Find where the given text appears and provide that cell's center as (x, y) coordinate. 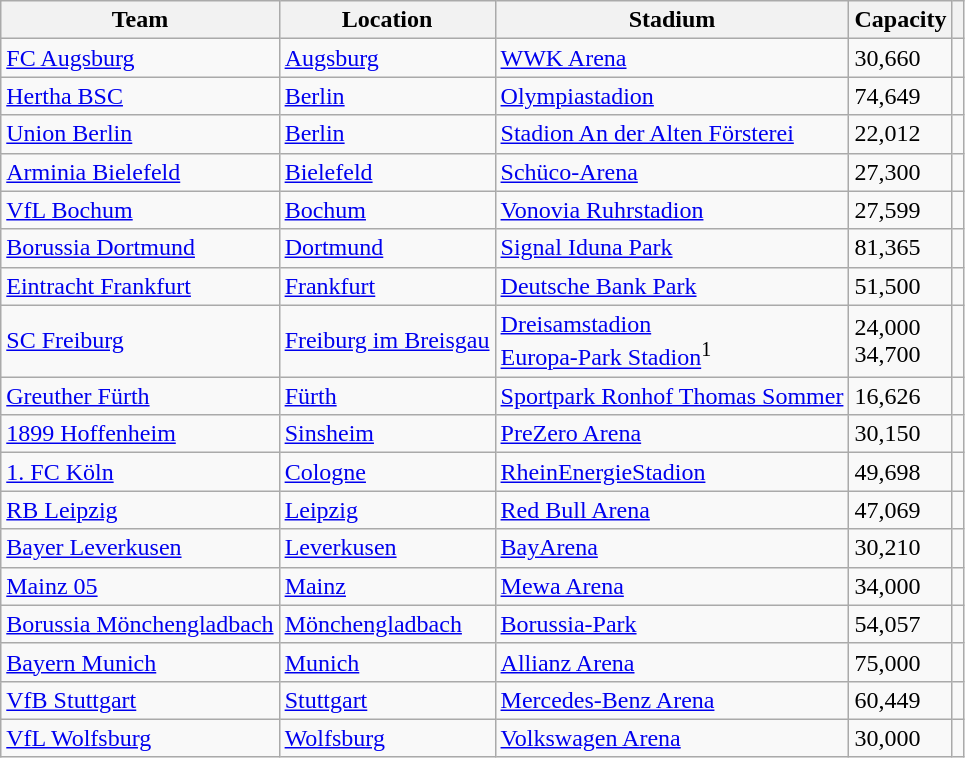
Red Bull Arena (672, 510)
Freiburg im Breisgau (387, 341)
RB Leipzig (140, 510)
Cologne (387, 472)
Frankfurt (387, 286)
VfL Bochum (140, 210)
49,698 (900, 472)
Union Berlin (140, 134)
VfB Stuttgart (140, 700)
Sportpark Ronhof Thomas Sommer (672, 396)
Bayern Munich (140, 662)
Mainz (387, 586)
Signal Iduna Park (672, 248)
Capacity (900, 20)
Team (140, 20)
Mewa Arena (672, 586)
Deutsche Bank Park (672, 286)
27,599 (900, 210)
Dortmund (387, 248)
Munich (387, 662)
PreZero Arena (672, 434)
Mainz 05 (140, 586)
Allianz Arena (672, 662)
30,150 (900, 434)
16,626 (900, 396)
Schüco-Arena (672, 172)
54,057 (900, 624)
Sinsheim (387, 434)
DreisamstadionEuropa-Park Stadion1 (672, 341)
27,300 (900, 172)
Volkswagen Arena (672, 738)
1899 Hoffenheim (140, 434)
Stadium (672, 20)
VfL Wolfsburg (140, 738)
Vonovia Ruhrstadion (672, 210)
Leipzig (387, 510)
Stuttgart (387, 700)
Leverkusen (387, 548)
Stadion An der Alten Försterei (672, 134)
30,210 (900, 548)
Hertha BSC (140, 96)
SC Freiburg (140, 341)
Eintracht Frankfurt (140, 286)
Bayer Leverkusen (140, 548)
60,449 (900, 700)
Fürth (387, 396)
22,012 (900, 134)
Borussia Dortmund (140, 248)
Location (387, 20)
RheinEnergieStadion (672, 472)
FC Augsburg (140, 58)
75,000 (900, 662)
30,660 (900, 58)
Greuther Fürth (140, 396)
WWK Arena (672, 58)
BayArena (672, 548)
81,365 (900, 248)
Wolfsburg (387, 738)
Bochum (387, 210)
Arminia Bielefeld (140, 172)
1. FC Köln (140, 472)
Borussia Mönchengladbach (140, 624)
30,000 (900, 738)
Olympiastadion (672, 96)
24,00034,700 (900, 341)
Borussia-Park (672, 624)
Mercedes-Benz Arena (672, 700)
Bielefeld (387, 172)
51,500 (900, 286)
34,000 (900, 586)
Mönchengladbach (387, 624)
47,069 (900, 510)
Augsburg (387, 58)
74,649 (900, 96)
